Return [x, y] of the center of cell containing provided text 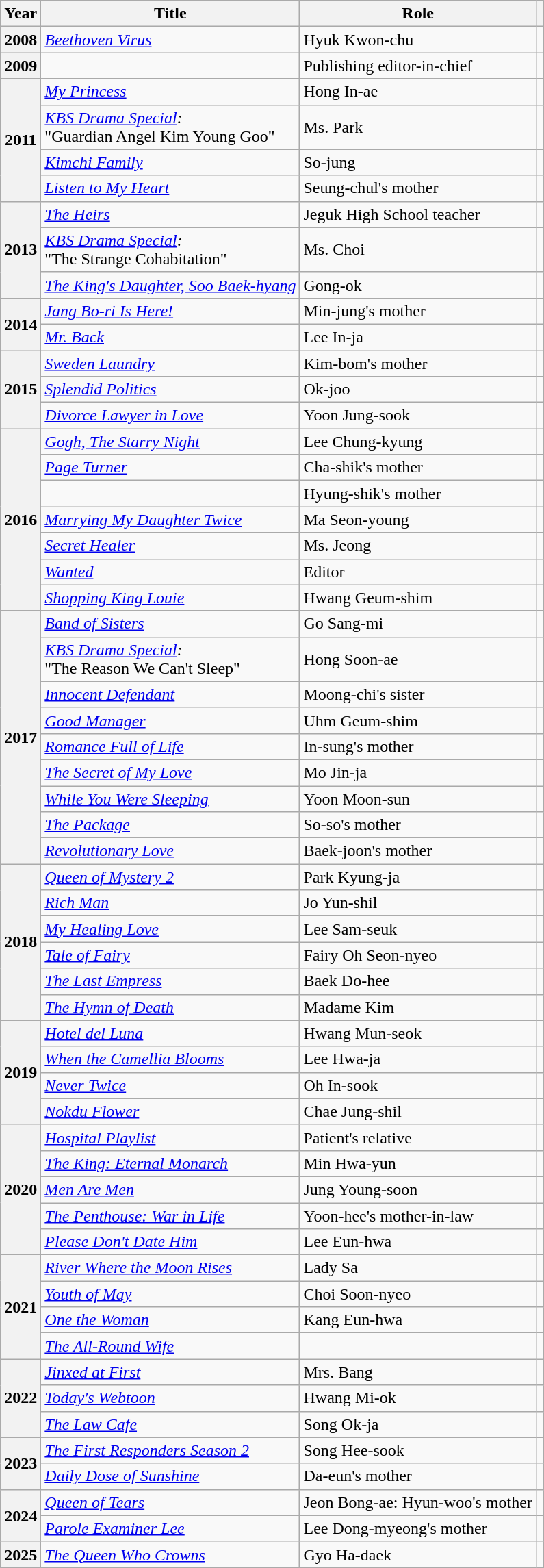
Choi Soon-nyeo [417, 1294]
Never Twice [170, 1085]
2008 [21, 40]
The Law Cafe [170, 1424]
The Queen Who Crowns [170, 1554]
Lee Chung-kyung [417, 442]
Shopping King Louie [170, 598]
Please Don't Date Him [170, 1242]
The Penthouse: War in Life [170, 1215]
Hwang Mi-ok [417, 1398]
2017 [21, 737]
Mrs. Bang [417, 1372]
2020 [21, 1189]
2013 [21, 249]
In-sung's mother [417, 746]
Gogh, The Starry Night [170, 442]
Listen to My Heart [170, 188]
Hong In-ae [417, 92]
Min Hwa-yun [417, 1163]
Divorce Lawyer in Love [170, 416]
Rich Man [170, 903]
Men Are Men [170, 1189]
2022 [21, 1398]
Kang Eun-hwa [417, 1320]
Jo Yun-shil [417, 903]
Hong Soon-ae [417, 659]
Wanted [170, 572]
KBS Drama Special:"Guardian Angel Kim Young Goo" [170, 127]
Patient's relative [417, 1137]
2023 [21, 1463]
Romance Full of Life [170, 746]
Innocent Defendant [170, 694]
River Where the Moon Rises [170, 1268]
Queen of Mystery 2 [170, 877]
Jung Young-soon [417, 1189]
2021 [21, 1307]
Sweden Laundry [170, 364]
Yoon Jung-sook [417, 416]
KBS Drama Special:"The Reason We Can't Sleep" [170, 659]
Jinxed at First [170, 1372]
The Last Empress [170, 981]
Lee Hwa-ja [417, 1059]
The Package [170, 825]
The Hymn of Death [170, 1007]
Chae Jung-shil [417, 1111]
Beethoven Virus [170, 40]
Yoon-hee's mother-in-law [417, 1215]
Lee In-ja [417, 337]
Queen of Tears [170, 1502]
Role [417, 14]
Song Hee-sook [417, 1450]
2019 [21, 1072]
Kim-bom's mother [417, 364]
Min-jung's mother [417, 311]
Youth of May [170, 1294]
Year [21, 14]
Publishing editor-in-chief [417, 66]
My Princess [170, 92]
Marrying My Daughter Twice [170, 520]
One the Woman [170, 1320]
Ms. Choi [417, 249]
Splendid Politics [170, 390]
Park Kyung-ja [417, 877]
The King: Eternal Monarch [170, 1163]
Cha-shik's mother [417, 468]
Ma Seon-young [417, 520]
Revolutionary Love [170, 851]
Parole Examiner Lee [170, 1528]
Lee Dong-myeong's mother [417, 1528]
Jeon Bong-ae: Hyun-woo's mother [417, 1502]
The All-Round Wife [170, 1346]
Today's Webtoon [170, 1398]
Hyuk Kwon-chu [417, 40]
Hwang Mun-seok [417, 1033]
Editor [417, 572]
Nokdu Flower [170, 1111]
Mr. Back [170, 337]
Fairy Oh Seon-nyeo [417, 955]
Hotel del Luna [170, 1033]
Lee Sam-seuk [417, 929]
Ms. Jeong [417, 546]
The Secret of My Love [170, 772]
Page Turner [170, 468]
Go Sang-mi [417, 624]
Moong-chi's sister [417, 694]
Lady Sa [417, 1268]
Daily Dose of Sunshine [170, 1476]
Gyo Ha-daek [417, 1554]
Lee Eun-hwa [417, 1242]
Title [170, 14]
The First Responders Season 2 [170, 1450]
Kimchi Family [170, 162]
Baek-joon's mother [417, 851]
Hyung-shik's mother [417, 494]
Da-eun's mother [417, 1476]
Jang Bo-ri Is Here! [170, 311]
Jeguk High School teacher [417, 214]
The Heirs [170, 214]
The King's Daughter, Soo Baek-hyang [170, 285]
Uhm Geum-shim [417, 720]
Madame Kim [417, 1007]
2018 [21, 942]
Oh In-sook [417, 1085]
Good Manager [170, 720]
2024 [21, 1515]
So-so's mother [417, 825]
While You Were Sleeping [170, 799]
2011 [21, 140]
Ms. Park [417, 127]
2009 [21, 66]
Hwang Geum-shim [417, 598]
Song Ok-ja [417, 1424]
2014 [21, 324]
Yoon Moon-sun [417, 799]
Secret Healer [170, 546]
Seung-chul's mother [417, 188]
My Healing Love [170, 929]
When the Camellia Blooms [170, 1059]
Gong-ok [417, 285]
Tale of Fairy [170, 955]
2015 [21, 390]
Ok-joo [417, 390]
2016 [21, 520]
2025 [21, 1554]
Baek Do-hee [417, 981]
Hospital Playlist [170, 1137]
Band of Sisters [170, 624]
So-jung [417, 162]
Mo Jin-ja [417, 772]
KBS Drama Special:"The Strange Cohabitation" [170, 249]
